Extract the [x, y] coordinate from the center of the cell holding the provided text.  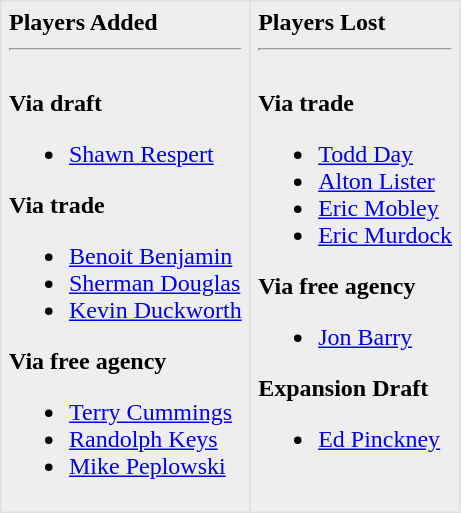
Players Added Via draftShawn RespertVia tradeBenoit BenjaminSherman DouglasKevin DuckworthVia free agencyTerry CummingsRandolph KeysMike Peplowski [126, 257]
Players Lost Via tradeTodd DayAlton ListerEric MobleyEric MurdockVia free agencyJon BarryExpansion DraftEd Pinckney [355, 257]
